Output the (X, Y) coordinate of the center of the cell containing the given text.  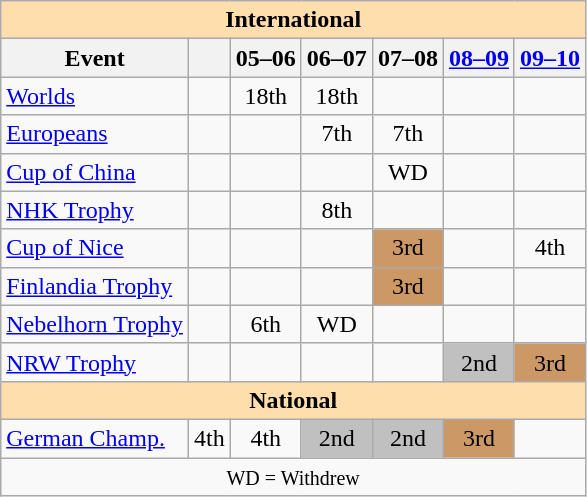
National (294, 400)
6th (266, 324)
Cup of Nice (95, 248)
German Champ. (95, 438)
07–08 (408, 58)
NHK Trophy (95, 210)
08–09 (478, 58)
Nebelhorn Trophy (95, 324)
06–07 (336, 58)
NRW Trophy (95, 362)
Finlandia Trophy (95, 286)
WD = Withdrew (294, 477)
Cup of China (95, 172)
8th (336, 210)
International (294, 20)
09–10 (550, 58)
Europeans (95, 134)
05–06 (266, 58)
Worlds (95, 96)
Event (95, 58)
